Output the (X, Y) coordinate of the center of the cell containing the given text.  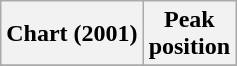
Peakposition (189, 34)
Chart (2001) (72, 34)
